Detect which cell encompasses the target text, then output its [X, Y] center coordinate. 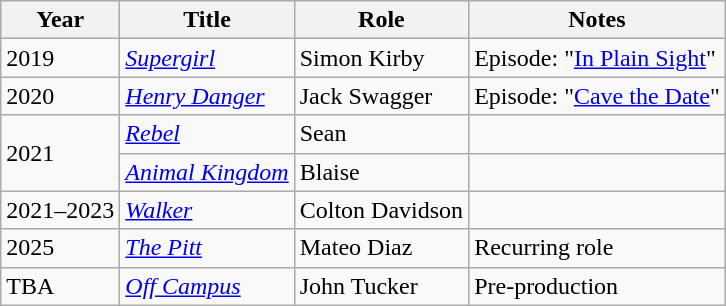
Pre-production [598, 286]
2021 [60, 153]
Simon Kirby [381, 58]
The Pitt [207, 248]
Title [207, 20]
Off Campus [207, 286]
2020 [60, 96]
Rebel [207, 134]
2019 [60, 58]
Jack Swagger [381, 96]
2021–2023 [60, 210]
Notes [598, 20]
Animal Kingdom [207, 172]
Year [60, 20]
Supergirl [207, 58]
Sean [381, 134]
Henry Danger [207, 96]
Colton Davidson [381, 210]
John Tucker [381, 286]
2025 [60, 248]
Recurring role [598, 248]
Mateo Diaz [381, 248]
Role [381, 20]
TBA [60, 286]
Walker [207, 210]
Episode: "Cave the Date" [598, 96]
Blaise [381, 172]
Episode: "In Plain Sight" [598, 58]
